From the cell containing the given text, extract its center point as (x, y) coordinate. 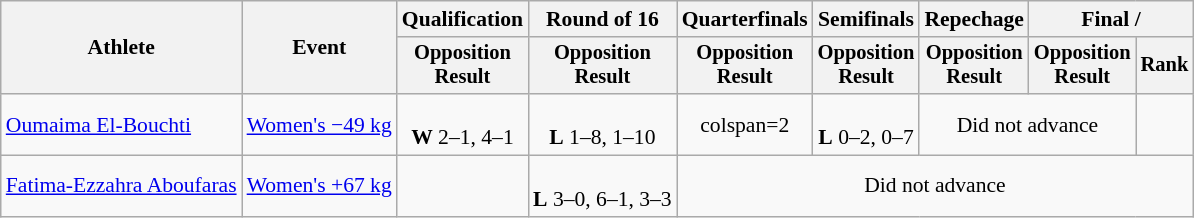
Fatima-Ezzahra Aboufaras (122, 186)
L 0–2, 0–7 (866, 124)
Final / (1111, 19)
Round of 16 (602, 19)
Women's +67 kg (320, 186)
Athlete (122, 48)
Semifinals (866, 19)
Qualification (462, 19)
L 1–8, 1–10 (602, 124)
W 2–1, 4–1 (462, 124)
Oumaima El-Bouchti (122, 124)
Rank (1165, 66)
Quarterfinals (745, 19)
L 3–0, 6–1, 3–3 (602, 186)
Event (320, 48)
colspan=2 (745, 124)
Women's −49 kg (320, 124)
Repechage (974, 19)
